Provide the (x, y) coordinate of the cell's center where the given text is located.  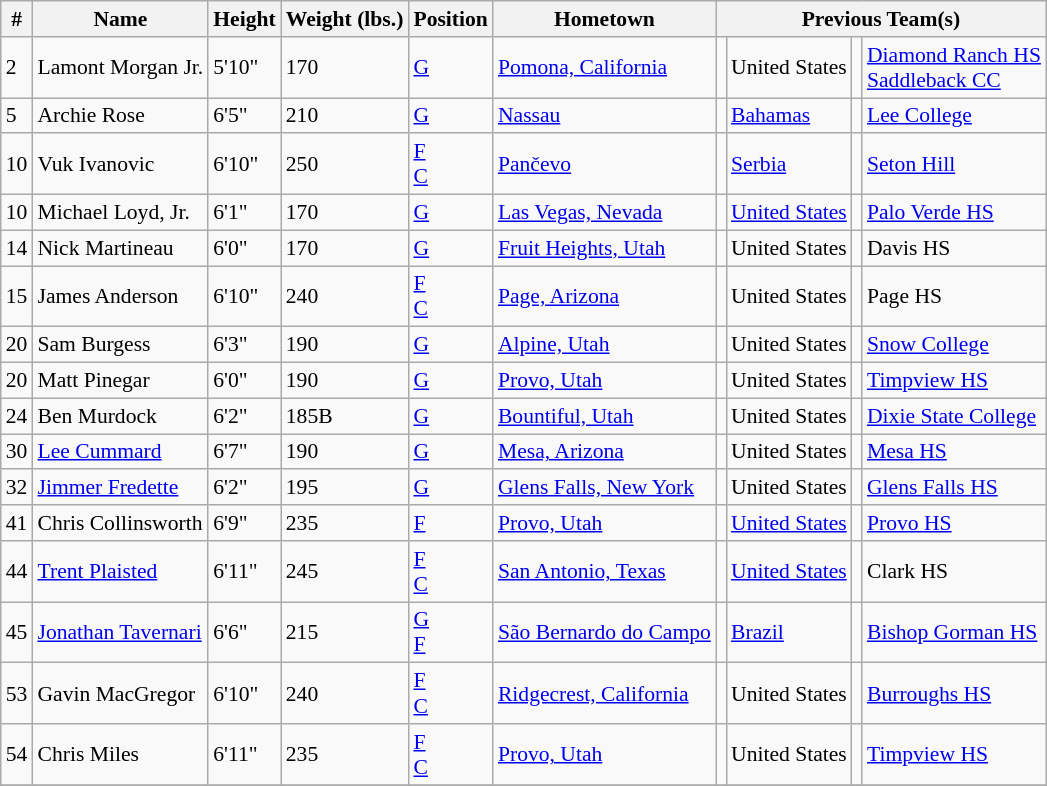
Sam Burgess (120, 345)
GF (450, 632)
Trent Plaisted (120, 572)
215 (345, 632)
# (17, 19)
Lee College (954, 116)
45 (17, 632)
Seton Hill (954, 164)
Chris Collinsworth (120, 523)
Provo HS (954, 523)
Bishop Gorman HS (954, 632)
Palo Verde HS (954, 213)
Weight (lbs.) (345, 19)
Diamond Ranch HSSaddleback CC (954, 68)
Bahamas (789, 116)
210 (345, 116)
Alpine, Utah (604, 345)
Glens Falls HS (954, 488)
Ben Murdock (120, 416)
Las Vegas, Nevada (604, 213)
195 (345, 488)
Jonathan Tavernari (120, 632)
6'9" (244, 523)
Lee Cummard (120, 452)
Matt Pinegar (120, 381)
Vuk Ivanovic (120, 164)
32 (17, 488)
Brazil (789, 632)
Davis HS (954, 248)
Previous Team(s) (881, 19)
250 (345, 164)
Mesa, Arizona (604, 452)
Hometown (604, 19)
Michael Loyd, Jr. (120, 213)
Nick Martineau (120, 248)
185B (345, 416)
54 (17, 754)
Position (450, 19)
Nassau (604, 116)
5 (17, 116)
24 (17, 416)
Gavin MacGregor (120, 694)
Height (244, 19)
Jimmer Fredette (120, 488)
Ridgecrest, California (604, 694)
41 (17, 523)
Archie Rose (120, 116)
Lamont Morgan Jr. (120, 68)
Mesa HS (954, 452)
Burroughs HS (954, 694)
San Antonio, Texas (604, 572)
6'5" (244, 116)
Page HS (954, 296)
Glens Falls, New York (604, 488)
6'1" (244, 213)
Serbia (789, 164)
14 (17, 248)
44 (17, 572)
245 (345, 572)
2 (17, 68)
Bountiful, Utah (604, 416)
Name (120, 19)
6'3" (244, 345)
F (450, 523)
53 (17, 694)
São Bernardo do Campo (604, 632)
15 (17, 296)
6'7" (244, 452)
James Anderson (120, 296)
Snow College (954, 345)
Page, Arizona (604, 296)
5'10" (244, 68)
6'6" (244, 632)
Clark HS (954, 572)
30 (17, 452)
Pomona, California (604, 68)
Fruit Heights, Utah (604, 248)
Pančevo (604, 164)
Chris Miles (120, 754)
Dixie State College (954, 416)
